Search for the cell housing the specified text and yield its [X, Y] center coordinate. 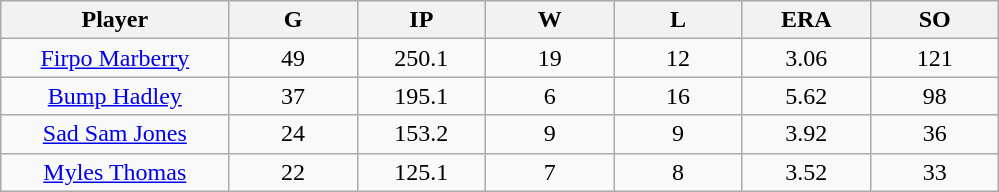
Sad Sam Jones [115, 134]
19 [550, 58]
12 [678, 58]
250.1 [421, 58]
3.52 [806, 172]
22 [293, 172]
36 [934, 134]
3.06 [806, 58]
5.62 [806, 96]
6 [550, 96]
Myles Thomas [115, 172]
49 [293, 58]
SO [934, 20]
Player [115, 20]
121 [934, 58]
W [550, 20]
Bump Hadley [115, 96]
L [678, 20]
Firpo Marberry [115, 58]
ERA [806, 20]
G [293, 20]
37 [293, 96]
8 [678, 172]
153.2 [421, 134]
195.1 [421, 96]
125.1 [421, 172]
7 [550, 172]
IP [421, 20]
16 [678, 96]
24 [293, 134]
98 [934, 96]
3.92 [806, 134]
33 [934, 172]
